Locate the cell with the specified text and output its (X, Y) center coordinate. 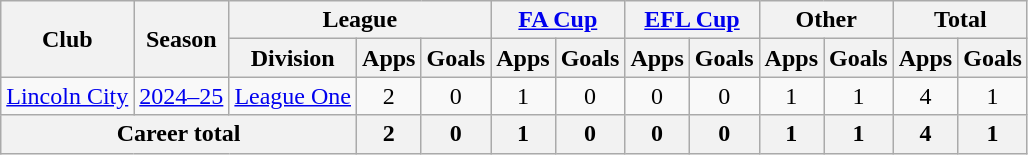
Club (68, 39)
Division (293, 58)
Lincoln City (68, 96)
Other (826, 20)
League (360, 20)
FA Cup (558, 20)
2024–25 (182, 96)
Career total (179, 134)
Season (182, 39)
Total (960, 20)
EFL Cup (692, 20)
League One (293, 96)
